Provide the [X, Y] coordinate of the cell's center where the given text is located.  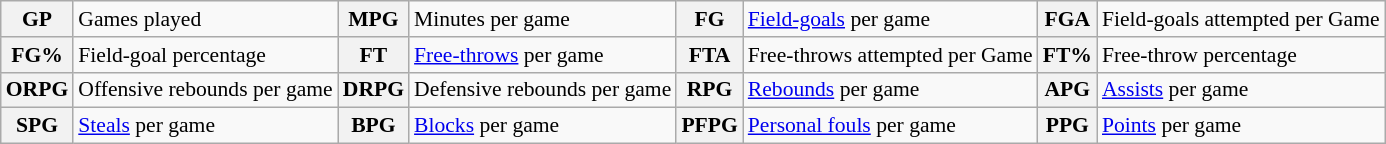
Field-goal percentage [205, 55]
Points per game [1241, 126]
FT [374, 55]
Assists per game [1241, 90]
Free-throws attempted per Game [890, 55]
GP [37, 19]
ORPG [37, 90]
SPG [37, 126]
Field-goals per game [890, 19]
Games played [205, 19]
Personal fouls per game [890, 126]
DRPG [374, 90]
BPG [374, 126]
Field-goals attempted per Game [1241, 19]
FG [709, 19]
Minutes per game [542, 19]
FG% [37, 55]
PFPG [709, 126]
FGA [1068, 19]
Steals per game [205, 126]
RPG [709, 90]
MPG [374, 19]
PPG [1068, 126]
Defensive rebounds per game [542, 90]
Blocks per game [542, 126]
Free-throw percentage [1241, 55]
Free-throws per game [542, 55]
FT% [1068, 55]
Offensive rebounds per game [205, 90]
Rebounds per game [890, 90]
APG [1068, 90]
FTA [709, 55]
